Scan for the cell matching the given text and deliver its (x, y) coordinate at center. 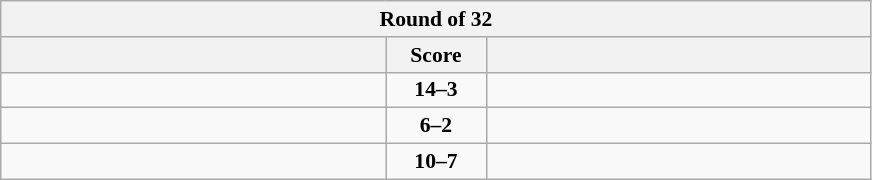
10–7 (436, 162)
6–2 (436, 126)
Round of 32 (436, 19)
14–3 (436, 90)
Score (436, 55)
